Return [x, y] of the center of cell containing provided text 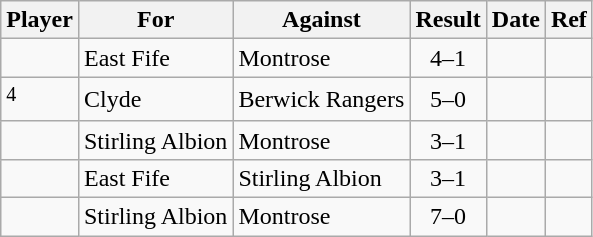
Ref [568, 20]
Against [322, 20]
Berwick Rangers [322, 100]
Clyde [155, 100]
For [155, 20]
4–1 [448, 58]
Date [516, 20]
Player [40, 20]
7–0 [448, 217]
5–0 [448, 100]
4 [40, 100]
Result [448, 20]
